Return (X, Y) of the center of cell containing provided text 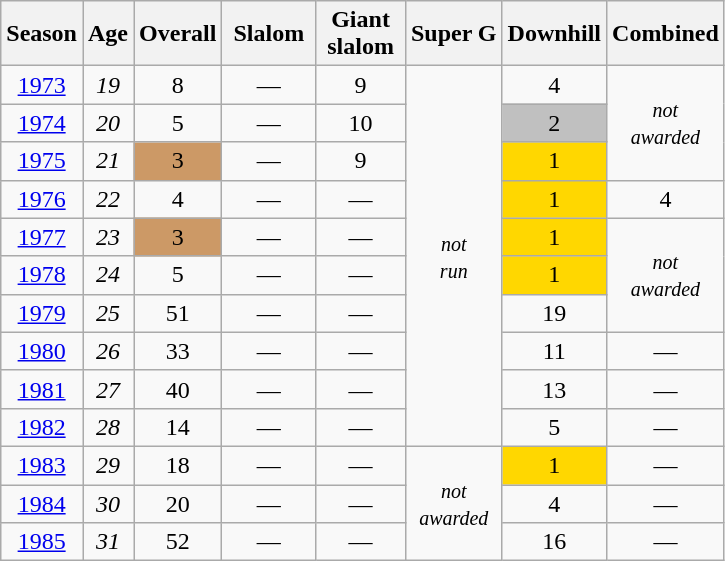
1977 (42, 237)
1979 (42, 313)
16 (554, 542)
18 (178, 465)
Age (108, 34)
1976 (42, 199)
22 (108, 199)
21 (108, 161)
Overall (178, 34)
27 (108, 389)
52 (178, 542)
30 (108, 503)
1984 (42, 503)
1978 (42, 275)
26 (108, 351)
1975 (42, 161)
13 (554, 389)
10 (361, 123)
31 (108, 542)
Slalom (269, 34)
24 (108, 275)
1973 (42, 85)
2 (554, 123)
Season (42, 34)
14 (178, 427)
1974 (42, 123)
29 (108, 465)
Giant slalom (361, 34)
1983 (42, 465)
28 (108, 427)
51 (178, 313)
1982 (42, 427)
1981 (42, 389)
Combined (666, 34)
33 (178, 351)
40 (178, 389)
11 (554, 351)
8 (178, 85)
Super G (454, 34)
1980 (42, 351)
23 (108, 237)
Downhill (554, 34)
1985 (42, 542)
25 (108, 313)
notrun (454, 256)
